Pinpoint the cell where the given text exists, returning its (X, Y) midpoint coordinate. 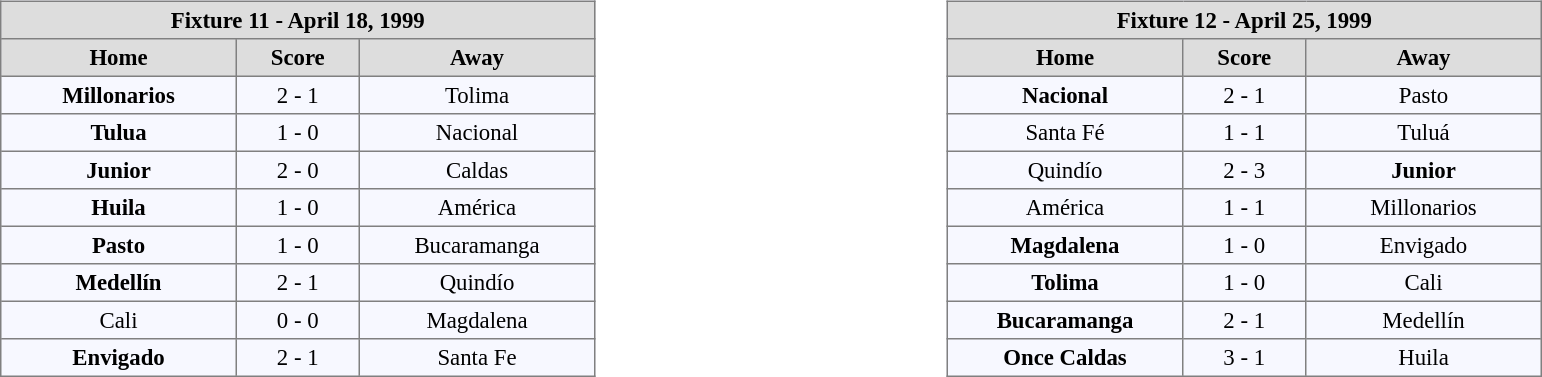
Fixture 12 - April 25, 1999 (1244, 20)
Fixture 11 - April 18, 1999 (298, 20)
Santa Fe (477, 358)
Tulua (119, 133)
Once Caldas (1065, 358)
3 - 1 (1244, 358)
Tuluá (1424, 133)
2 - 3 (1244, 170)
Caldas (477, 170)
0 - 0 (298, 320)
Santa Fé (1065, 133)
2 - 0 (298, 170)
